Provide the [x, y] coordinate of the cell's center where the given text is located.  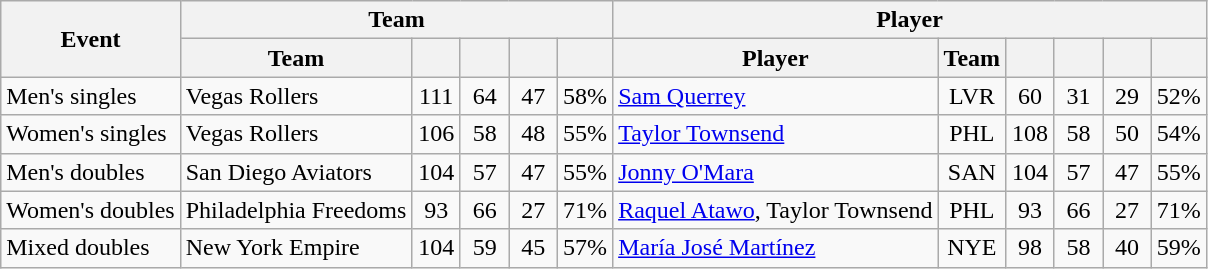
59 [484, 248]
45 [534, 248]
106 [436, 134]
31 [1078, 96]
Sam Querrey [776, 96]
29 [1128, 96]
New York Empire [296, 248]
Women's doubles [90, 210]
57% [586, 248]
98 [1030, 248]
Men's doubles [90, 172]
Men's singles [90, 96]
Jonny O'Mara [776, 172]
108 [1030, 134]
NYE [972, 248]
111 [436, 96]
Women's singles [90, 134]
40 [1128, 248]
64 [484, 96]
San Diego Aviators [296, 172]
María José Martínez [776, 248]
Mixed doubles [90, 248]
48 [534, 134]
59% [1178, 248]
58% [586, 96]
Taylor Townsend [776, 134]
50 [1128, 134]
Event [90, 39]
54% [1178, 134]
Raquel Atawo, Taylor Townsend [776, 210]
SAN [972, 172]
LVR [972, 96]
52% [1178, 96]
Philadelphia Freedoms [296, 210]
60 [1030, 96]
